Scan for the cell matching the given text and deliver its [x, y] coordinate at center. 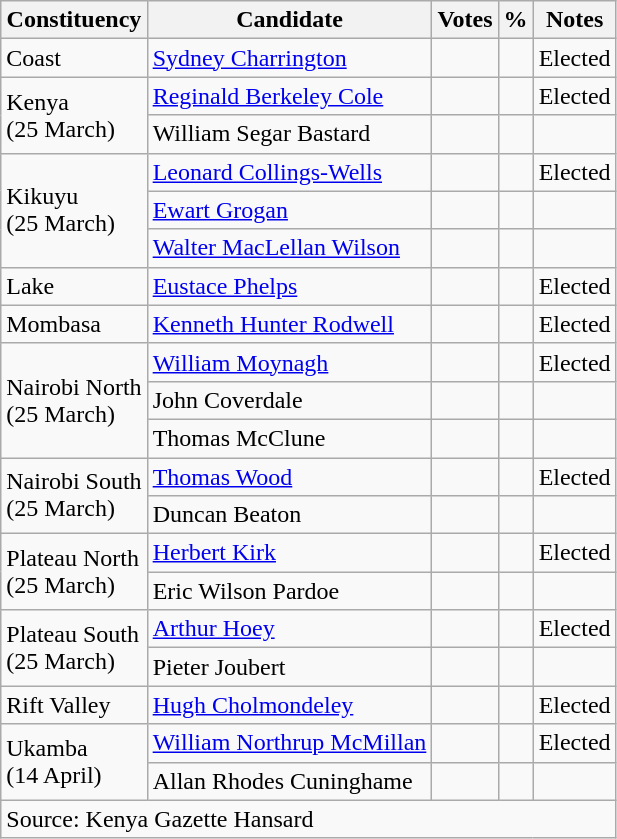
Lake [74, 286]
Hugh Cholmondeley [290, 705]
Leonard Collings-Wells [290, 172]
Kenneth Hunter Rodwell [290, 324]
Ukamba(14 April) [74, 762]
Pieter Joubert [290, 667]
Walter MacLellan Wilson [290, 248]
Candidate [290, 20]
John Coverdale [290, 400]
Sydney Charrington [290, 58]
Constituency [74, 20]
Herbert Kirk [290, 553]
Notes [574, 20]
Allan Rhodes Cuninghame [290, 781]
Plateau South(25 March) [74, 648]
Thomas McClune [290, 438]
Ewart Grogan [290, 210]
% [516, 20]
Kikuyu(25 March) [74, 210]
Plateau North(25 March) [74, 572]
Coast [74, 58]
William Segar Bastard [290, 134]
Source: Kenya Gazette Hansard [308, 819]
Eustace Phelps [290, 286]
Reginald Berkeley Cole [290, 96]
Nairobi North(25 March) [74, 400]
Arthur Hoey [290, 629]
Eric Wilson Pardoe [290, 591]
Rift Valley [74, 705]
Votes [465, 20]
William Moynagh [290, 362]
William Northrup McMillan [290, 743]
Nairobi South(25 March) [74, 496]
Duncan Beaton [290, 515]
Kenya(25 March) [74, 115]
Thomas Wood [290, 477]
Mombasa [74, 324]
